Determine the (X, Y) coordinate at the center of the cell enclosing the given text.  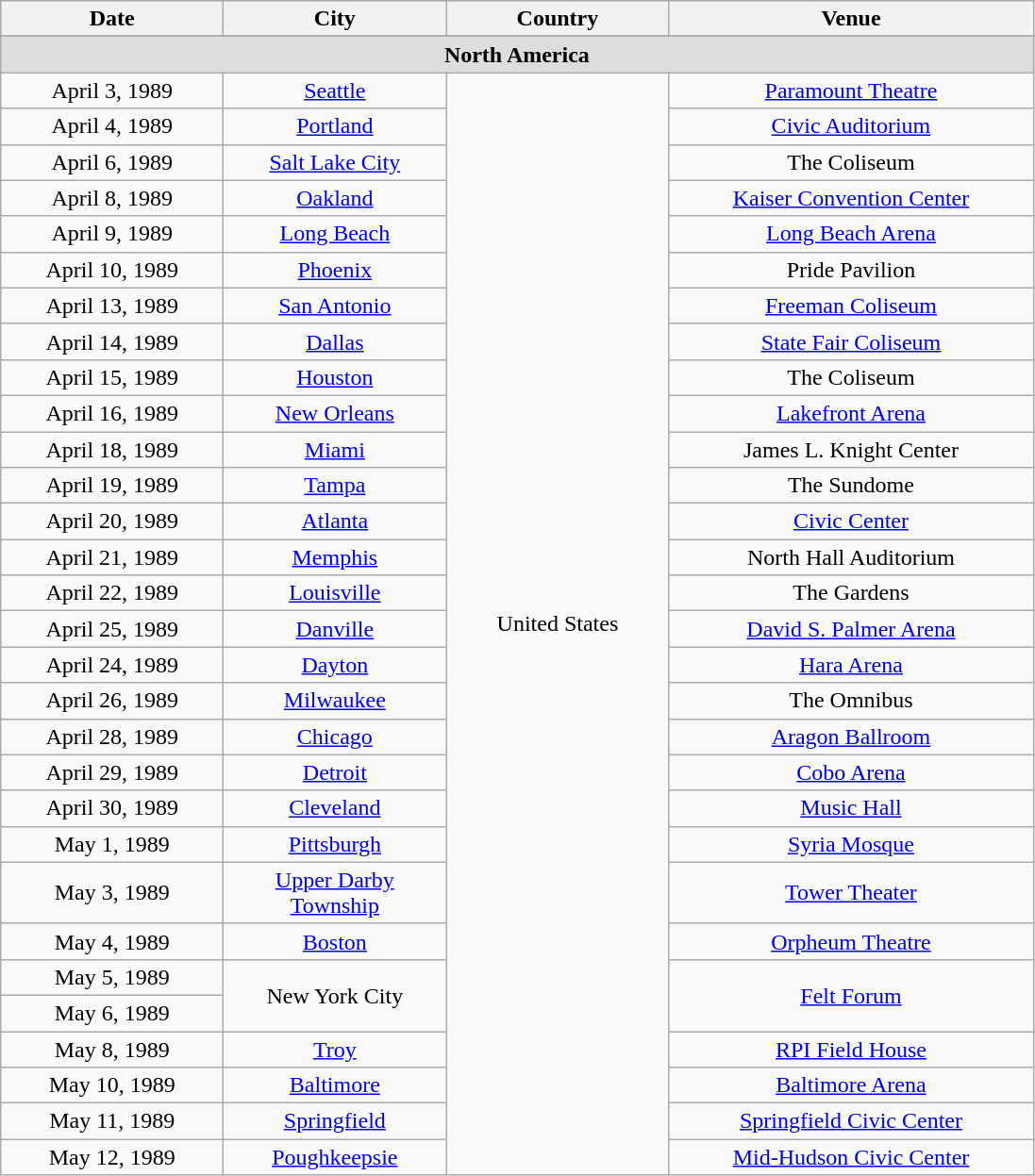
Louisville (335, 593)
April 19, 1989 (112, 486)
San Antonio (335, 306)
Oakland (335, 198)
Tower Theater (851, 892)
Salt Lake City (335, 162)
May 10, 1989 (112, 1085)
Civic Auditorium (851, 126)
Milwaukee (335, 701)
May 4, 1989 (112, 941)
Cleveland (335, 808)
Chicago (335, 737)
Houston (335, 377)
Lakefront Arena (851, 413)
April 10, 1989 (112, 270)
May 11, 1989 (112, 1121)
April 30, 1989 (112, 808)
April 28, 1989 (112, 737)
Portland (335, 126)
Dallas (335, 341)
May 1, 1989 (112, 844)
Dayton (335, 665)
Venue (851, 19)
United States (558, 624)
Freeman Coliseum (851, 306)
Detroit (335, 772)
Memphis (335, 557)
The Sundome (851, 486)
April 22, 1989 (112, 593)
Pride Pavilion (851, 270)
April 8, 1989 (112, 198)
May 8, 1989 (112, 1050)
Boston (335, 941)
James L. Knight Center (851, 450)
Orpheum Theatre (851, 941)
Atlanta (335, 522)
David S. Palmer Arena (851, 629)
Danville (335, 629)
April 6, 1989 (112, 162)
Miami (335, 450)
April 24, 1989 (112, 665)
May 3, 1989 (112, 892)
April 25, 1989 (112, 629)
April 20, 1989 (112, 522)
Upper Darby Township (335, 892)
New Orleans (335, 413)
April 3, 1989 (112, 91)
Phoenix (335, 270)
Long Beach Arena (851, 234)
Syria Mosque (851, 844)
April 26, 1989 (112, 701)
April 9, 1989 (112, 234)
April 13, 1989 (112, 306)
Paramount Theatre (851, 91)
April 14, 1989 (112, 341)
April 15, 1989 (112, 377)
Poughkeepsie (335, 1157)
Tampa (335, 486)
April 21, 1989 (112, 557)
Mid-Hudson Civic Center (851, 1157)
Troy (335, 1050)
Baltimore (335, 1085)
May 12, 1989 (112, 1157)
May 6, 1989 (112, 1013)
The Gardens (851, 593)
Baltimore Arena (851, 1085)
Seattle (335, 91)
The Omnibus (851, 701)
April 18, 1989 (112, 450)
North America (517, 55)
Date (112, 19)
May 5, 1989 (112, 977)
New York City (335, 995)
April 29, 1989 (112, 772)
Hara Arena (851, 665)
Cobo Arena (851, 772)
City (335, 19)
Aragon Ballroom (851, 737)
Kaiser Convention Center (851, 198)
RPI Field House (851, 1050)
April 4, 1989 (112, 126)
Country (558, 19)
Springfield Civic Center (851, 1121)
Music Hall (851, 808)
Springfield (335, 1121)
Civic Center (851, 522)
Long Beach (335, 234)
April 16, 1989 (112, 413)
Pittsburgh (335, 844)
State Fair Coliseum (851, 341)
Felt Forum (851, 995)
North Hall Auditorium (851, 557)
